Detect which cell encompasses the target text, then output its [x, y] center coordinate. 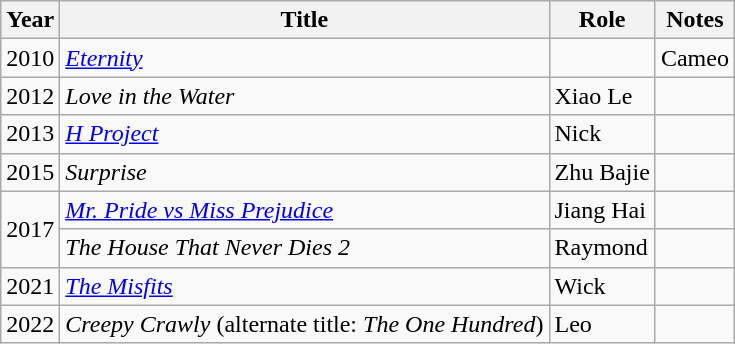
2021 [30, 286]
Title [304, 20]
Year [30, 20]
Jiang Hai [602, 210]
H Project [304, 134]
Cameo [694, 58]
Nick [602, 134]
2012 [30, 96]
Raymond [602, 248]
Leo [602, 324]
Mr. Pride vs Miss Prejudice [304, 210]
The Misfits [304, 286]
Eternity [304, 58]
2015 [30, 172]
Xiao Le [602, 96]
The House That Never Dies 2 [304, 248]
Creepy Crawly (alternate title: The One Hundred) [304, 324]
Zhu Bajie [602, 172]
2022 [30, 324]
Surprise [304, 172]
Role [602, 20]
Wick [602, 286]
Notes [694, 20]
2013 [30, 134]
Love in the Water [304, 96]
2017 [30, 229]
2010 [30, 58]
